Detect which cell encompasses the target text, then output its [X, Y] center coordinate. 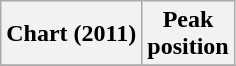
Chart (2011) [72, 34]
Peakposition [188, 34]
